Extract the (x, y) coordinate from the center of the cell holding the provided text.  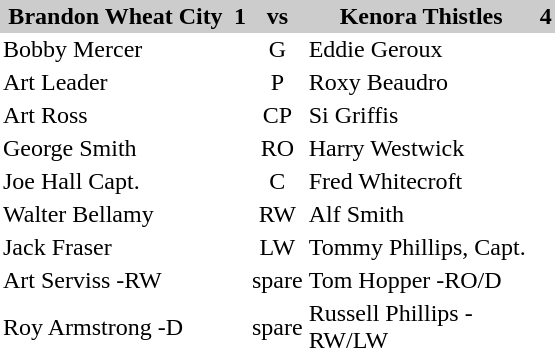
Tommy Phillips, Capt. (422, 248)
RO (278, 148)
Tom Hopper -RO/D (422, 280)
Eddie Geroux (422, 50)
Roxy Beaudro (422, 82)
Jack Fraser (116, 248)
Si Griffis (422, 116)
Fred Whitecroft (422, 182)
Joe Hall Capt. (116, 182)
CP (278, 116)
4 (546, 16)
Alf Smith (422, 214)
vs (278, 16)
George Smith (116, 148)
Brandon Wheat City (116, 16)
G (278, 50)
Art Leader (116, 82)
Walter Bellamy (116, 214)
RW (278, 214)
1 (240, 16)
LW (278, 248)
Art Serviss -RW (116, 280)
Kenora Thistles (422, 16)
Art Ross (116, 116)
Bobby Mercer (116, 50)
P (278, 82)
spare (278, 280)
C (278, 182)
Harry Westwick (422, 148)
